Capture the cell that displays the provided text and extract its (X, Y) central coordinate. 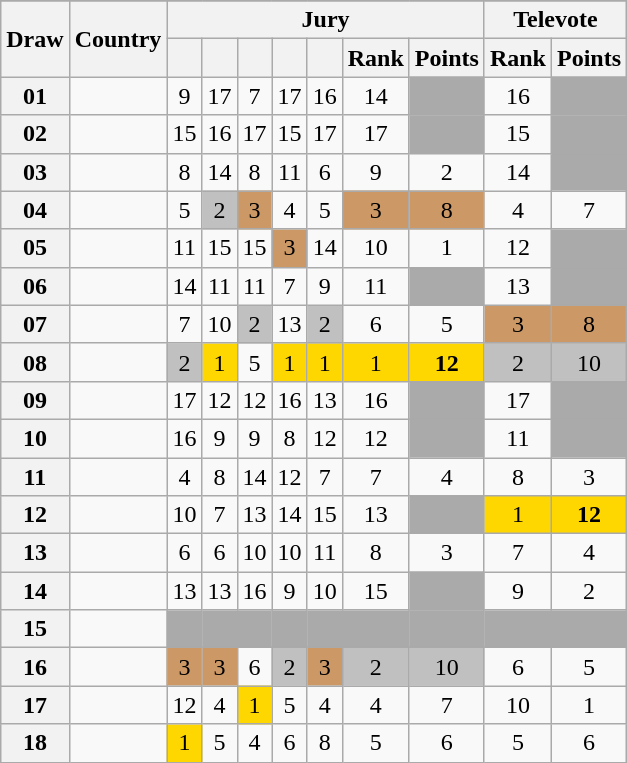
07 (35, 324)
Televote (555, 20)
03 (35, 172)
05 (35, 248)
Jury (326, 20)
02 (35, 134)
Draw (35, 39)
04 (35, 210)
Country (118, 39)
06 (35, 286)
08 (35, 362)
01 (35, 96)
09 (35, 400)
18 (35, 743)
